Determine the (x, y) coordinate at the center of the cell enclosing the given text.  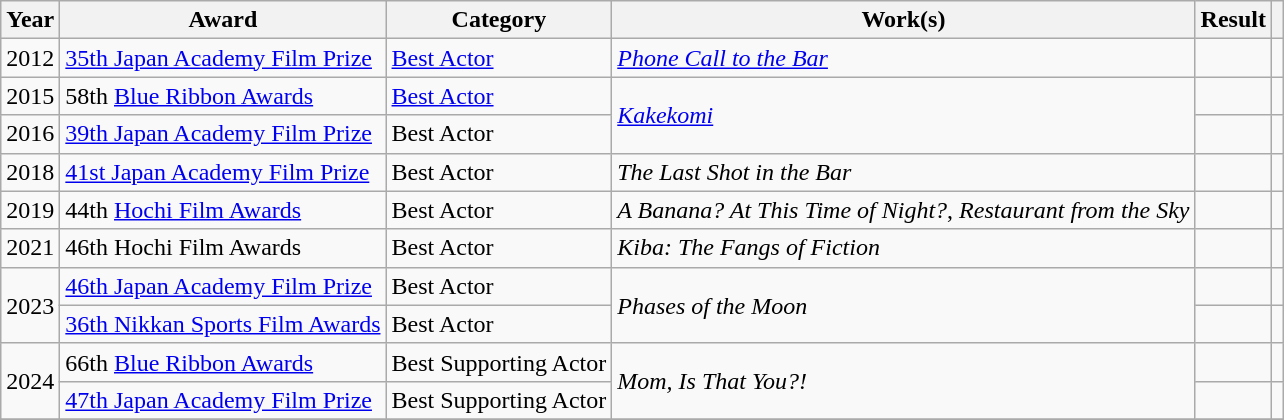
Mom, Is That You?! (904, 381)
41st Japan Academy Film Prize (223, 172)
47th Japan Academy Film Prize (223, 400)
Year (30, 20)
Phone Call to the Bar (904, 58)
2021 (30, 248)
2019 (30, 210)
58th Blue Ribbon Awards (223, 96)
A Banana? At This Time of Night?, Restaurant from the Sky (904, 210)
2015 (30, 96)
35th Japan Academy Film Prize (223, 58)
66th Blue Ribbon Awards (223, 362)
2023 (30, 305)
Result (1233, 20)
2016 (30, 134)
46th Japan Academy Film Prize (223, 286)
44th Hochi Film Awards (223, 210)
36th Nikkan Sports Film Awards (223, 324)
2012 (30, 58)
Category (499, 20)
Award (223, 20)
Kiba: The Fangs of Fiction (904, 248)
Work(s) (904, 20)
46th Hochi Film Awards (223, 248)
2024 (30, 381)
Phases of the Moon (904, 305)
39th Japan Academy Film Prize (223, 134)
The Last Shot in the Bar (904, 172)
Kakekomi (904, 115)
2018 (30, 172)
